Scan for the cell matching the given text and deliver its (x, y) coordinate at center. 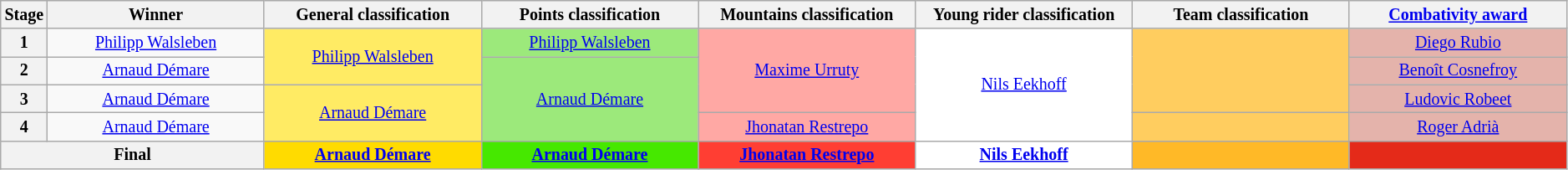
Maxime Urruty (807, 71)
Ludovic Robeet (1458, 99)
1 (24, 44)
Team classification (1241, 15)
Stage (24, 15)
Young rider classification (1024, 15)
General classification (373, 15)
4 (24, 127)
Diego Rubio (1458, 44)
Benoît Cosnefroy (1458, 70)
Winner (155, 15)
Points classification (590, 15)
Mountains classification (807, 15)
Final (132, 154)
2 (24, 70)
Combativity award (1458, 15)
Roger Adrià (1458, 127)
3 (24, 99)
